Scan for the cell matching the given text and deliver its (x, y) coordinate at center. 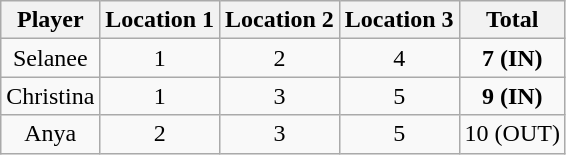
9 (IN) (512, 96)
Location 2 (280, 20)
Player (50, 20)
Total (512, 20)
7 (IN) (512, 58)
Christina (50, 96)
4 (399, 58)
Anya (50, 134)
Selanee (50, 58)
Location 1 (160, 20)
10 (OUT) (512, 134)
Location 3 (399, 20)
